Detect which cell encompasses the target text, then output its [x, y] center coordinate. 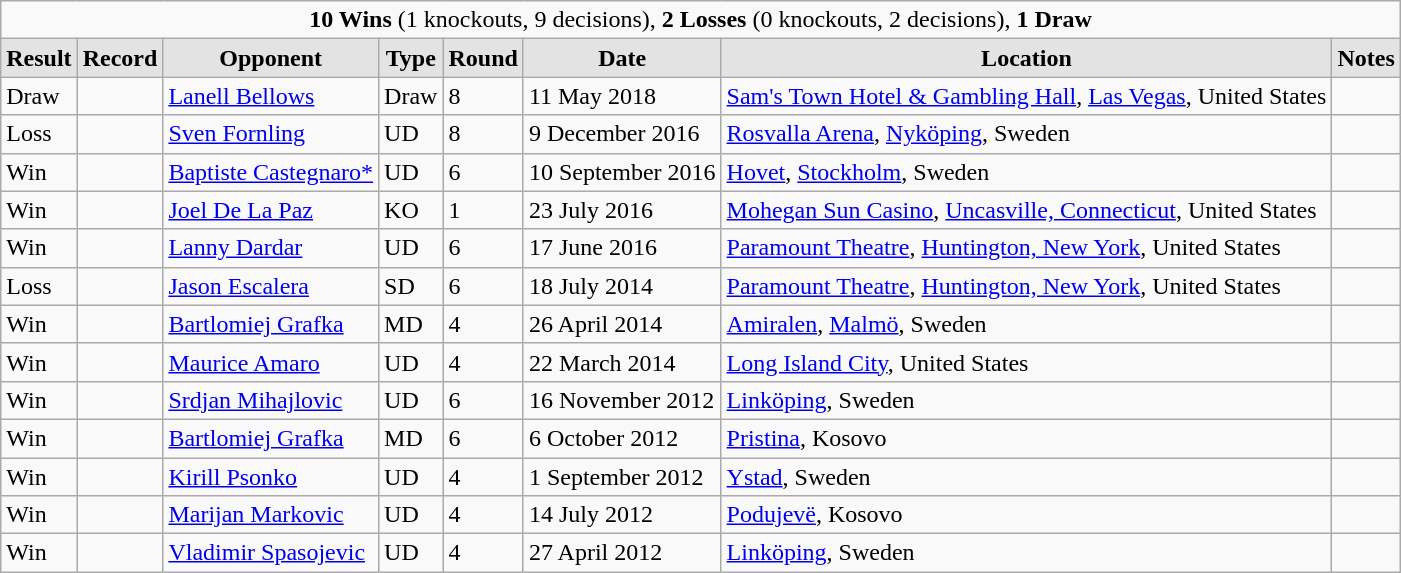
Type [411, 58]
Record [120, 58]
10 Wins (1 knockouts, 9 decisions), 2 Losses (0 knockouts, 2 decisions), 1 Draw [701, 20]
6 October 2012 [622, 438]
Kirill Psonko [271, 477]
Sven Fornling [271, 134]
10 September 2016 [622, 172]
Podujevë, Kosovo [1026, 515]
Vladimir Spasojevic [271, 553]
14 July 2012 [622, 515]
Date [622, 58]
SD [411, 286]
Marijan Markovic [271, 515]
Rosvalla Arena, Nyköping, Sweden [1026, 134]
Ystad, Sweden [1026, 477]
Notes [1366, 58]
Opponent [271, 58]
Srdjan Mihajlovic [271, 400]
Hovet, Stockholm, Sweden [1026, 172]
26 April 2014 [622, 324]
16 November 2012 [622, 400]
1 September 2012 [622, 477]
1 [483, 210]
Long Island City, United States [1026, 362]
Joel De La Paz [271, 210]
Baptiste Castegnaro* [271, 172]
Maurice Amaro [271, 362]
23 July 2016 [622, 210]
Result [39, 58]
Pristina, Kosovo [1026, 438]
9 December 2016 [622, 134]
Round [483, 58]
Location [1026, 58]
17 June 2016 [622, 248]
27 April 2012 [622, 553]
Lanell Bellows [271, 96]
Sam's Town Hotel & Gambling Hall, Las Vegas, United States [1026, 96]
KO [411, 210]
22 March 2014 [622, 362]
11 May 2018 [622, 96]
Mohegan Sun Casino, Uncasville, Connecticut, United States [1026, 210]
Jason Escalera [271, 286]
18 July 2014 [622, 286]
Lanny Dardar [271, 248]
Amiralen, Malmö, Sweden [1026, 324]
